Pinpoint the cell where the given text exists, returning its [X, Y] midpoint coordinate. 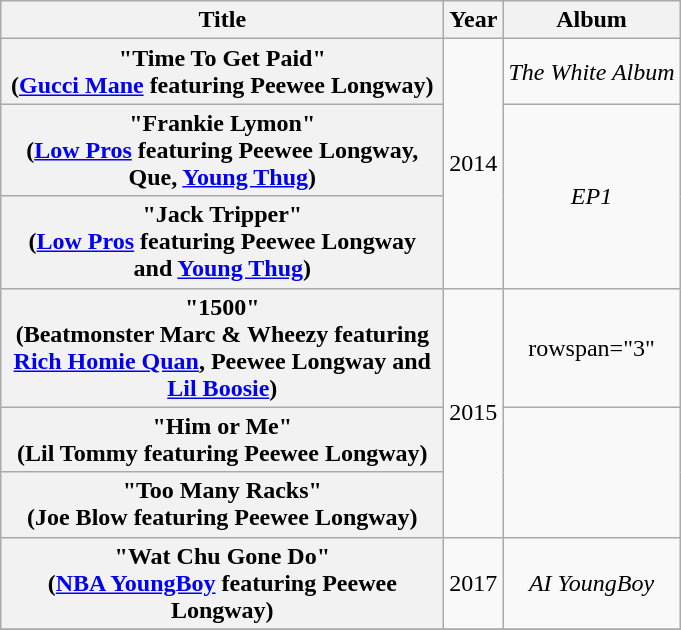
Title [222, 20]
"Jack Tripper"(Low Pros featuring Peewee Longway and Young Thug) [222, 242]
"Him or Me"(Lil Tommy featuring Peewee Longway) [222, 440]
"Too Many Racks"(Joe Blow featuring Peewee Longway) [222, 504]
2015 [474, 412]
AI YoungBoy [592, 583]
The White Album [592, 72]
Year [474, 20]
Album [592, 20]
2014 [474, 164]
"Wat Chu Gone Do"(NBA YoungBoy featuring Peewee Longway) [222, 583]
EP1 [592, 196]
"Time To Get Paid"(Gucci Mane featuring Peewee Longway) [222, 72]
2017 [474, 583]
"Frankie Lymon"(Low Pros featuring Peewee Longway, Que, Young Thug) [222, 150]
rowspan="3" [592, 348]
"1500"(Beatmonster Marc & Wheezy featuring Rich Homie Quan, Peewee Longway and Lil Boosie) [222, 348]
